Extract the (X, Y) coordinate from the center of the cell holding the provided text.  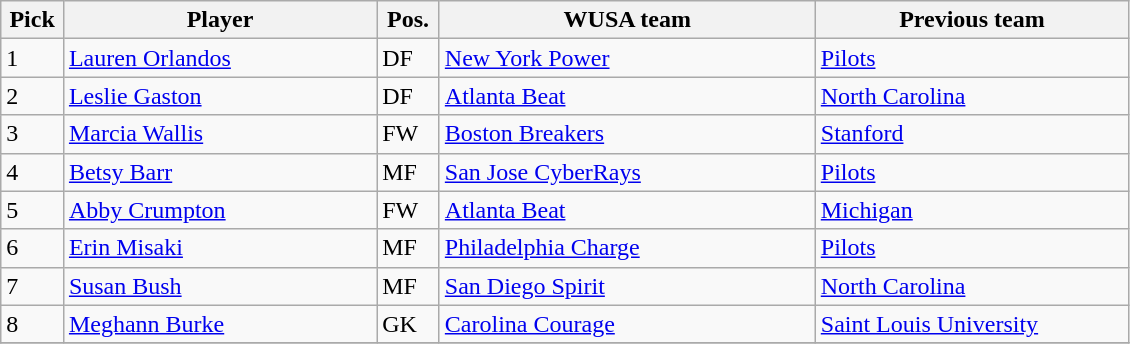
4 (32, 172)
Marcia Wallis (220, 134)
Stanford (972, 134)
5 (32, 210)
Leslie Gaston (220, 96)
Meghann Burke (220, 324)
Pos. (408, 20)
Susan Bush (220, 286)
GK (408, 324)
San Diego Spirit (627, 286)
Saint Louis University (972, 324)
Pick (32, 20)
2 (32, 96)
7 (32, 286)
Boston Breakers (627, 134)
Carolina Courage (627, 324)
Abby Crumpton (220, 210)
WUSA team (627, 20)
6 (32, 248)
3 (32, 134)
New York Power (627, 58)
Betsy Barr (220, 172)
Lauren Orlandos (220, 58)
Player (220, 20)
Previous team (972, 20)
Michigan (972, 210)
8 (32, 324)
San Jose CyberRays (627, 172)
Philadelphia Charge (627, 248)
1 (32, 58)
Erin Misaki (220, 248)
